Return the (x, y) coordinate for the center point of the cell that contains the specified text.  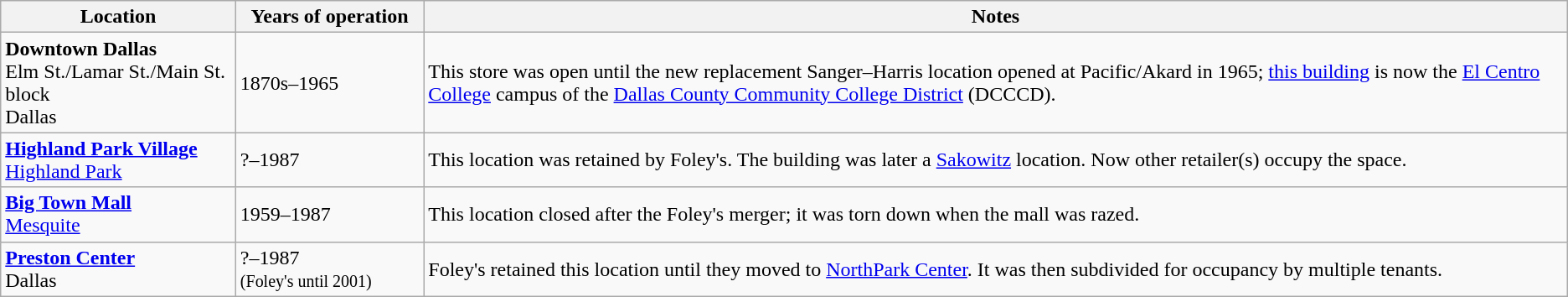
Highland Park VillageHighland Park (119, 159)
Downtown DallasElm St./Lamar St./Main St. blockDallas (119, 82)
1959–1987 (329, 215)
Big Town MallMesquite (119, 215)
This location was retained by Foley's. The building was later a Sakowitz location. Now other retailer(s) occupy the space. (995, 159)
Notes (995, 17)
?–1987(Foley's until 2001) (329, 268)
Preston CenterDallas (119, 268)
1870s–1965 (329, 82)
Foley's retained this location until they moved to NorthPark Center. It was then subdivided for occupancy by multiple tenants. (995, 268)
This location closed after the Foley's merger; it was torn down when the mall was razed. (995, 215)
Years of operation (329, 17)
Location (119, 17)
?–1987 (329, 159)
